Determine the [x, y] coordinate at the center of the cell enclosing the given text.  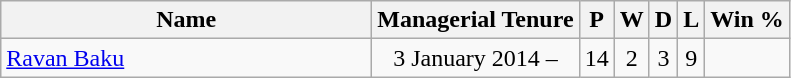
W [632, 20]
Name [186, 20]
P [596, 20]
Win % [748, 20]
2 [632, 58]
3 January 2014 – [476, 58]
D [663, 20]
L [692, 20]
3 [663, 58]
Managerial Tenure [476, 20]
Ravan Baku [186, 58]
9 [692, 58]
14 [596, 58]
